Search for the cell housing the specified text and yield its (x, y) center coordinate. 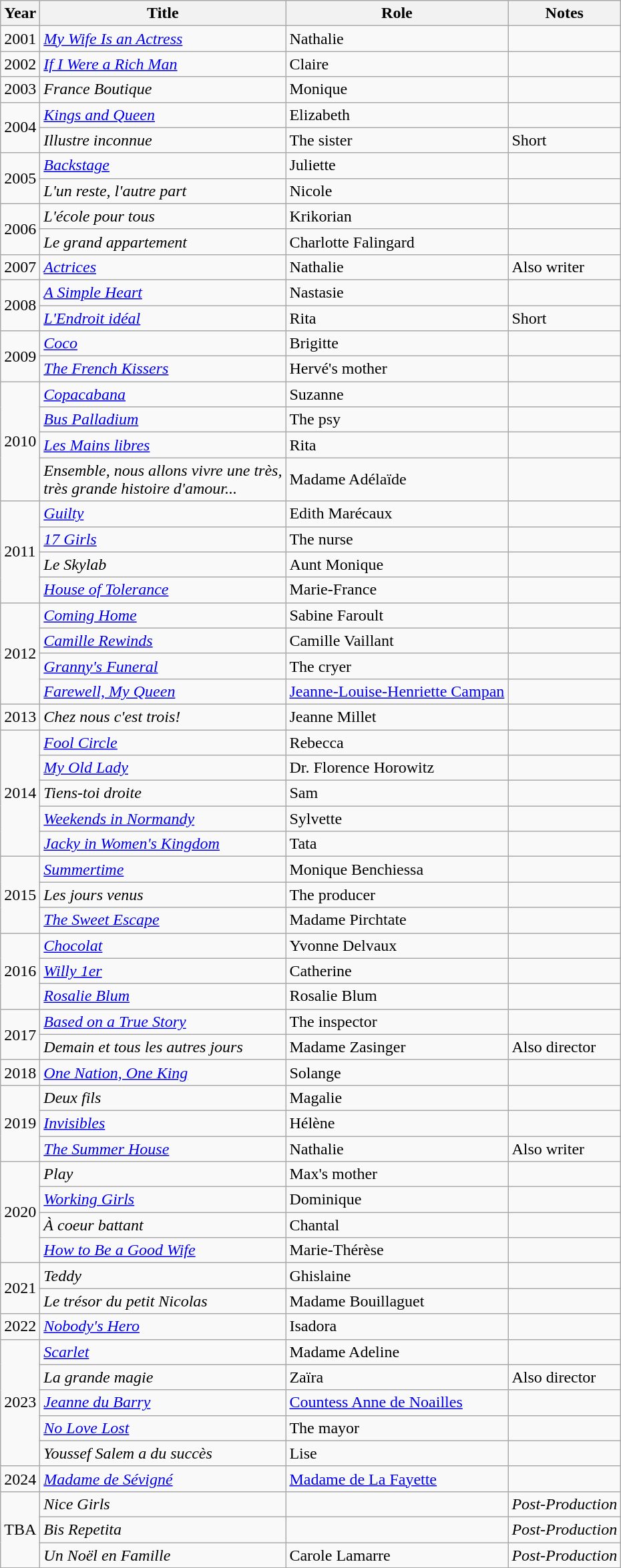
Nastasie (397, 292)
Copacabana (163, 394)
Chocolat (163, 945)
Dr. Florence Horowitz (397, 768)
2002 (20, 64)
Youssef Salem a du succès (163, 1453)
Hélène (397, 1123)
Ensemble, nous allons vivre une très, très grande histoire d'amour... (163, 479)
One Nation, One King (163, 1072)
Le trésor du petit Nicolas (163, 1301)
Nobody's Hero (163, 1326)
Summertime (163, 869)
Guilty (163, 514)
Scarlet (163, 1352)
2009 (20, 356)
2015 (20, 895)
2006 (20, 229)
Hervé's mother (397, 369)
Yvonne Delvaux (397, 945)
Demain et tous les autres jours (163, 1047)
Notes (565, 13)
Claire (397, 64)
Jeanne-Louise-Henriette Campan (397, 691)
Coming Home (163, 615)
2008 (20, 305)
The French Kissers (163, 369)
2010 (20, 442)
La grande magie (163, 1377)
Juliette (397, 165)
The Summer House (163, 1148)
Les Mains libres (163, 445)
The nurse (397, 539)
My Wife Is an Actress (163, 39)
Nicole (397, 191)
The sister (397, 140)
Based on a True Story (163, 1022)
Edith Marécaux (397, 514)
Madame Zasinger (397, 1047)
Tiens-toi droite (163, 793)
Monique (397, 89)
Teddy (163, 1276)
The cryer (397, 666)
2001 (20, 39)
Nice Girls (163, 1504)
2020 (20, 1212)
How to Be a Good Wife (163, 1250)
Sylvette (397, 819)
2004 (20, 127)
Isadora (397, 1326)
2021 (20, 1288)
Illustre inconnue (163, 140)
Solange (397, 1072)
Chez nous c'est trois! (163, 717)
2024 (20, 1479)
France Boutique (163, 89)
Suzanne (397, 394)
House of Tolerance (163, 590)
The producer (397, 895)
Marie-Thérèse (397, 1250)
L'un reste, l'autre part (163, 191)
Invisibles (163, 1123)
Year (20, 13)
2003 (20, 89)
Willy 1er (163, 971)
The inspector (397, 1022)
Brigitte (397, 344)
Camille Vaillant (397, 641)
Un Noël en Famille (163, 1555)
2019 (20, 1123)
Working Girls (163, 1200)
L'école pour tous (163, 216)
Marie-France (397, 590)
No Love Lost (163, 1428)
2016 (20, 971)
Madame de Sévigné (163, 1479)
Madame Adeline (397, 1352)
2007 (20, 267)
The Sweet Escape (163, 920)
Madame Pirchtate (397, 920)
The psy (397, 420)
Aunt Monique (397, 564)
Madame Bouillaguet (397, 1301)
2011 (20, 552)
Tata (397, 844)
2023 (20, 1403)
Madame de La Fayette (397, 1479)
Title (163, 13)
Play (163, 1174)
Zaïra (397, 1377)
L'Endroit idéal (163, 318)
TBA (20, 1529)
A Simple Heart (163, 292)
If I Were a Rich Man (163, 64)
Sam (397, 793)
Weekends in Normandy (163, 819)
Le grand appartement (163, 242)
2013 (20, 717)
Krikorian (397, 216)
Dominique (397, 1200)
Jeanne Millet (397, 717)
Coco (163, 344)
Farewell, My Queen (163, 691)
Le Skylab (163, 564)
Catherine (397, 971)
Deux fils (163, 1098)
Carole Lamarre (397, 1555)
À coeur battant (163, 1225)
Jacky in Women's Kingdom (163, 844)
2014 (20, 793)
Bus Palladium (163, 420)
Role (397, 13)
Monique Benchiessa (397, 869)
Camille Rewinds (163, 641)
Kings and Queen (163, 115)
Charlotte Falingard (397, 242)
2022 (20, 1326)
Countess Anne de Noailles (397, 1403)
My Old Lady (163, 768)
Jeanne du Barry (163, 1403)
2012 (20, 653)
Lise (397, 1453)
Madame Adélaïde (397, 479)
Rebecca (397, 743)
2005 (20, 178)
2017 (20, 1034)
Max's mother (397, 1174)
2018 (20, 1072)
Sabine Faroult (397, 615)
Les jours venus (163, 895)
Fool Circle (163, 743)
The mayor (397, 1428)
Chantal (397, 1225)
Magalie (397, 1098)
Ghislaine (397, 1276)
Granny's Funeral (163, 666)
Backstage (163, 165)
Bis Repetita (163, 1529)
17 Girls (163, 539)
Actrices (163, 267)
Elizabeth (397, 115)
